Search for the cell housing the specified text and yield its [X, Y] center coordinate. 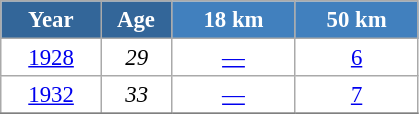
29 [136, 58]
6 [356, 58]
33 [136, 95]
1928 [52, 58]
7 [356, 95]
1932 [52, 95]
18 km [234, 20]
Age [136, 20]
50 km [356, 20]
Year [52, 20]
